Pinpoint the cell where the given text exists, returning its (X, Y) midpoint coordinate. 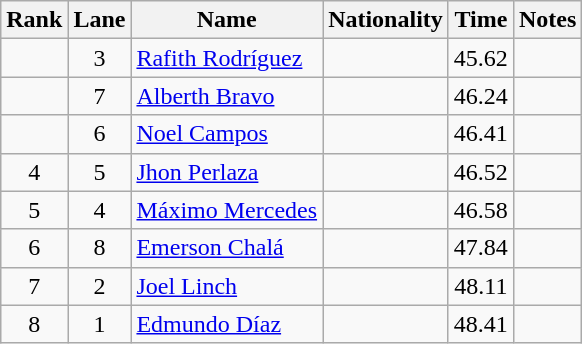
Alberth Bravo (227, 96)
Lane (100, 20)
Emerson Chalá (227, 248)
Rank (34, 20)
47.84 (480, 248)
1 (100, 324)
2 (100, 286)
3 (100, 58)
Edmundo Díaz (227, 324)
Time (480, 20)
Joel Linch (227, 286)
Name (227, 20)
Nationality (386, 20)
Notes (547, 20)
46.41 (480, 134)
46.24 (480, 96)
Noel Campos (227, 134)
48.41 (480, 324)
Rafith Rodríguez (227, 58)
48.11 (480, 286)
Jhon Perlaza (227, 172)
Máximo Mercedes (227, 210)
46.52 (480, 172)
46.58 (480, 210)
45.62 (480, 58)
